Locate the cell with the specified text and output its (X, Y) center coordinate. 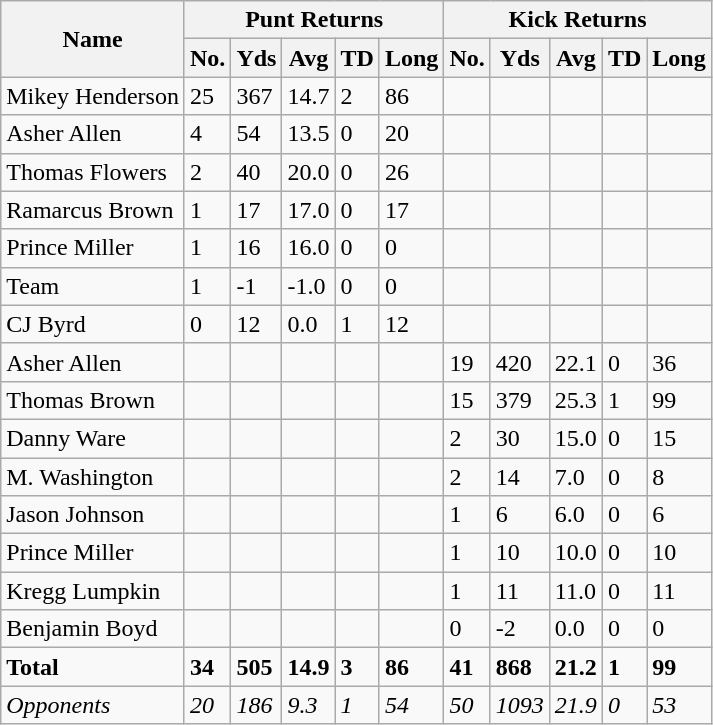
Jason Johnson (93, 515)
-1.0 (308, 286)
14 (520, 477)
30 (520, 438)
Kick Returns (578, 20)
-1 (256, 286)
25 (207, 96)
21.9 (576, 705)
M. Washington (93, 477)
Mikey Henderson (93, 96)
34 (207, 667)
3 (357, 667)
50 (467, 705)
367 (256, 96)
186 (256, 705)
868 (520, 667)
CJ Byrd (93, 324)
Ramarcus Brown (93, 210)
41 (467, 667)
40 (256, 172)
15.0 (576, 438)
Opponents (93, 705)
Name (93, 39)
14.9 (308, 667)
Benjamin Boyd (93, 629)
14.7 (308, 96)
19 (467, 362)
25.3 (576, 400)
-2 (520, 629)
Danny Ware (93, 438)
8 (679, 477)
16 (256, 248)
36 (679, 362)
Thomas Brown (93, 400)
17.0 (308, 210)
1093 (520, 705)
379 (520, 400)
16.0 (308, 248)
9.3 (308, 705)
Total (93, 667)
20.0 (308, 172)
10.0 (576, 553)
13.5 (308, 134)
4 (207, 134)
11.0 (576, 591)
6.0 (576, 515)
Kregg Lumpkin (93, 591)
53 (679, 705)
Team (93, 286)
26 (411, 172)
22.1 (576, 362)
505 (256, 667)
420 (520, 362)
Punt Returns (314, 20)
7.0 (576, 477)
21.2 (576, 667)
Thomas Flowers (93, 172)
